Extract the (X, Y) coordinate from the center of the cell holding the provided text.  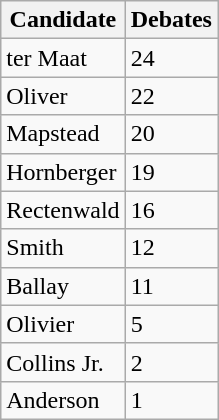
20 (171, 134)
11 (171, 286)
5 (171, 324)
12 (171, 248)
16 (171, 210)
1 (171, 400)
Rectenwald (63, 210)
19 (171, 172)
Smith (63, 248)
Hornberger (63, 172)
Anderson (63, 400)
2 (171, 362)
Debates (171, 20)
Mapstead (63, 134)
Ballay (63, 286)
24 (171, 58)
ter Maat (63, 58)
Candidate (63, 20)
22 (171, 96)
Collins Jr. (63, 362)
Olivier (63, 324)
Oliver (63, 96)
